For the text-containing cell, return its midpoint in [x, y] coordinate format. 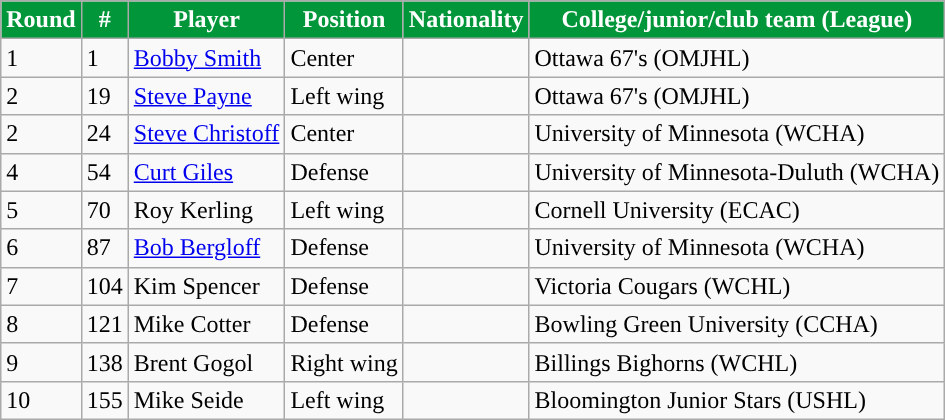
Bloomington Junior Stars (USHL) [737, 400]
8 [41, 324]
Brent Gogol [206, 362]
10 [41, 400]
54 [104, 172]
24 [104, 134]
Kim Spencer [206, 286]
Player [206, 20]
9 [41, 362]
University of Minnesota-Duluth (WCHA) [737, 172]
Nationality [466, 20]
Victoria Cougars (WCHL) [737, 286]
Right wing [344, 362]
Position [344, 20]
Mike Seide [206, 400]
121 [104, 324]
104 [104, 286]
6 [41, 248]
Curt Giles [206, 172]
Roy Kerling [206, 210]
138 [104, 362]
Mike Cotter [206, 324]
87 [104, 248]
Steve Christoff [206, 134]
4 [41, 172]
Billings Bighorns (WCHL) [737, 362]
7 [41, 286]
5 [41, 210]
Bobby Smith [206, 58]
19 [104, 96]
155 [104, 400]
Bob Bergloff [206, 248]
# [104, 20]
Bowling Green University (CCHA) [737, 324]
Round [41, 20]
College/junior/club team (League) [737, 20]
70 [104, 210]
Steve Payne [206, 96]
Cornell University (ECAC) [737, 210]
